Detect which cell encompasses the target text, then output its [X, Y] center coordinate. 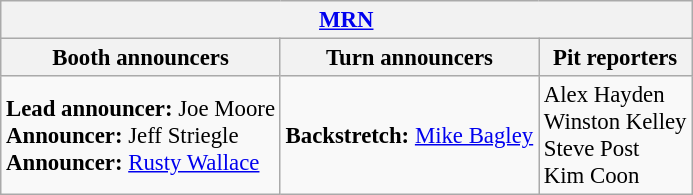
Booth announcers [141, 58]
Pit reporters [614, 58]
Turn announcers [409, 58]
Lead announcer: Joe MooreAnnouncer: Jeff StriegleAnnouncer: Rusty Wallace [141, 136]
MRN [346, 20]
Backstretch: Mike Bagley [409, 136]
Alex HaydenWinston KelleySteve PostKim Coon [614, 136]
